From the cell containing the given text, extract its center point as [x, y] coordinate. 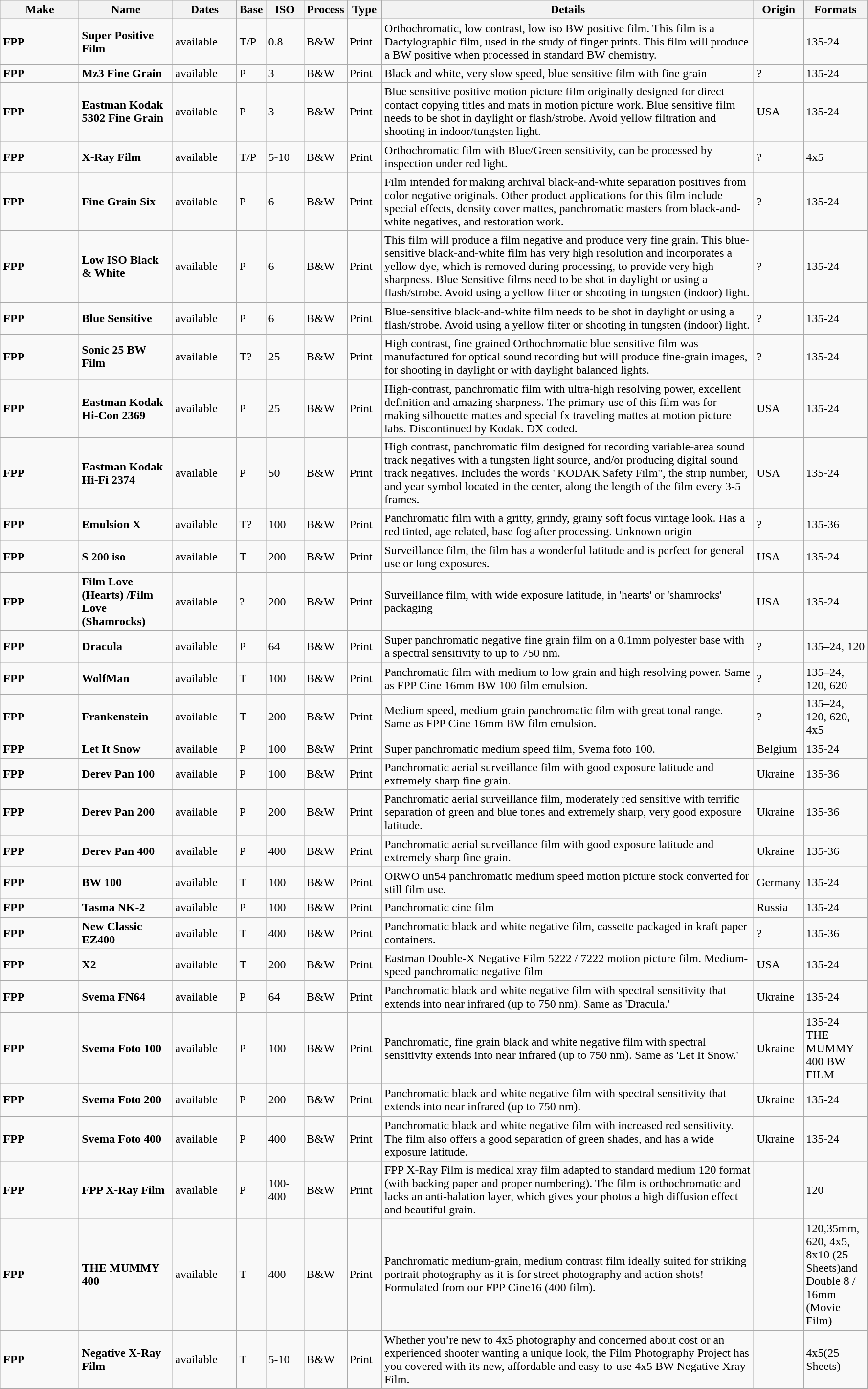
Panchromatic film with a gritty, grindy, grainy soft focus vintage look. Has a red tinted, age related, base fog after processing. Unknown origin [568, 524]
Eastman Kodak Hi-Con 2369 [126, 408]
Details [568, 10]
Base [251, 10]
THE MUMMY 400 [126, 1275]
135–24, 120 [835, 647]
100-400 [285, 1190]
Derev Pan 200 [126, 812]
Svema Foto 100 [126, 1048]
Make [40, 10]
Sonic 25 BW Film [126, 357]
120 [835, 1190]
Tasma NK-2 [126, 908]
Origin [779, 10]
Russia [779, 908]
Panchromatic, fine grain black and white negative film with spectral sensitivity extends into near infrared (up to 750 nm). Same as 'Let It Snow.' [568, 1048]
Panchromatic black and white negative film with spectral sensitivity that extends into near infrared (up to 750 nm). Same as 'Dracula.' [568, 997]
Dracula [126, 647]
Blue Sensitive [126, 318]
Frankenstein [126, 717]
Orthochromatic film with Blue/Green sensitivity, can be processed by inspection under red light. [568, 157]
4x5 [835, 157]
Negative X-Ray Film [126, 1360]
Panchromatic cine film [568, 908]
Film Love (Hearts) /Film Love (Shamrocks) [126, 602]
4x5(25 Sheets) [835, 1360]
S 200 iso [126, 557]
X2 [126, 964]
Dates [204, 10]
Panchromatic black and white negative film with spectral sensitivity that extends into near infrared (up to 750 nm). [568, 1099]
Super panchromatic medium speed film, Svema foto 100. [568, 749]
X-Ray Film [126, 157]
Derev Pan 400 [126, 851]
FPP X-Ray Film [126, 1190]
ORWO un54 panchromatic medium speed motion picture stock converted for still film use. [568, 882]
Formats [835, 10]
Super panchromatic negative fine grain film on a 0.1mm polyester base with a spectral sensitivity to up to 750 nm. [568, 647]
Panchromatic black and white negative film, cassette packaged in kraft paper containers. [568, 933]
Super Positive Film [126, 42]
Low ISO Black & White [126, 267]
Type [365, 10]
Medium speed, medium grain panchromatic film with great tonal range. Same as FPP Cine 16mm BW film emulsion. [568, 717]
Germany [779, 882]
Mz3 Fine Grain [126, 73]
Fine Grain Six [126, 202]
Panchromatic film with medium to low grain and high resolving power. Same as FPP Cine 16mm BW 100 film emulsion. [568, 679]
Svema Foto 200 [126, 1099]
New Classic EZ400 [126, 933]
135–24, 120, 620 [835, 679]
Black and white, very slow speed, blue sensitive film with fine grain [568, 73]
Name [126, 10]
BW 100 [126, 882]
0.8 [285, 42]
Belgium [779, 749]
Emulsion X [126, 524]
Eastman Kodak 5302 Fine Grain [126, 112]
ISO [285, 10]
Svema Foto 400 [126, 1139]
WolfMan [126, 679]
120,35mm, 620, 4x5, 8x10 (25 Sheets)and Double 8 / 16mm (Movie Film) [835, 1275]
135-24THE MUMMY 400 BW FILM [835, 1048]
Process [326, 10]
135–24, 120, 620, 4x5 [835, 717]
50 [285, 473]
Eastman Kodak Hi-Fi 2374 [126, 473]
Derev Pan 100 [126, 774]
Surveillance film, the film has a wonderful latitude and is perfect for general use or long exposures. [568, 557]
Let It Snow [126, 749]
Surveillance film, with wide exposure latitude, in 'hearts' or 'shamrocks' packaging [568, 602]
Eastman Double-X Negative Film 5222 / 7222 motion picture film. Medium-speed panchromatic negative film [568, 964]
Svema FN64 [126, 997]
